From the cell containing the given text, extract its center point as [X, Y] coordinate. 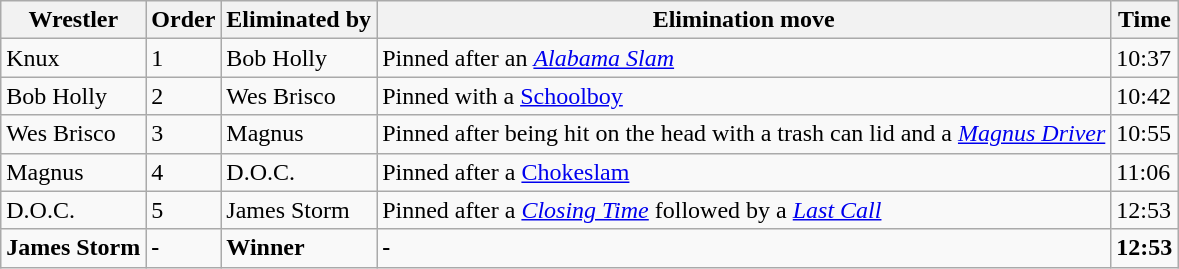
5 [184, 210]
Pinned after being hit on the head with a trash can lid and a Magnus Driver [744, 134]
1 [184, 58]
Pinned after a Chokeslam [744, 172]
Time [1144, 20]
Elimination move [744, 20]
Wrestler [74, 20]
2 [184, 96]
Pinned after an Alabama Slam [744, 58]
3 [184, 134]
Eliminated by [299, 20]
Pinned after a Closing Time followed by a Last Call [744, 210]
Knux [74, 58]
10:42 [1144, 96]
Order [184, 20]
10:37 [1144, 58]
Winner [299, 248]
11:06 [1144, 172]
4 [184, 172]
Pinned with a Schoolboy [744, 96]
10:55 [1144, 134]
